Find where the given text appears and provide that cell's center as [X, Y] coordinate. 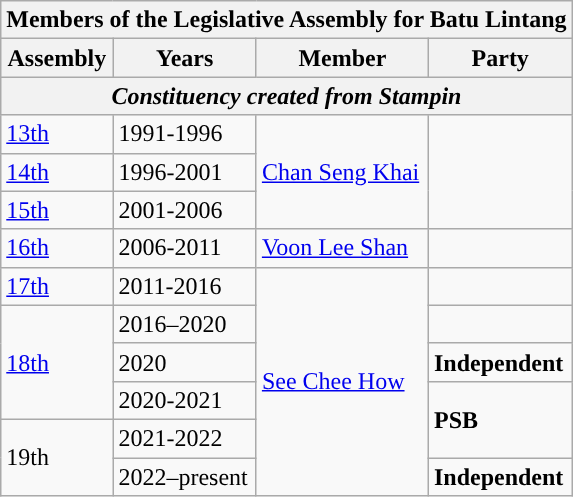
2020-2021 [184, 400]
2006-2011 [184, 248]
Constituency created from Stampin [286, 96]
2011-2016 [184, 286]
Members of the Legislative Assembly for Batu Lintang [286, 20]
2021-2022 [184, 438]
16th [57, 248]
1996-2001 [184, 172]
18th [57, 362]
19th [57, 457]
15th [57, 210]
Member [342, 58]
1991-1996 [184, 134]
2001-2006 [184, 210]
See Chee How [342, 381]
13th [57, 134]
14th [57, 172]
17th [57, 286]
2020 [184, 362]
2016–2020 [184, 324]
2022–present [184, 477]
Party [500, 58]
PSB [500, 419]
Years [184, 58]
Chan Seng Khai [342, 172]
Voon Lee Shan [342, 248]
Assembly [57, 58]
